Provide the (x, y) coordinate of the cell's center where the given text is located.  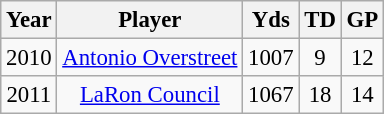
14 (362, 95)
2010 (29, 58)
LaRon Council (150, 95)
18 (320, 95)
2011 (29, 95)
Yds (271, 20)
12 (362, 58)
1067 (271, 95)
Year (29, 20)
Antonio Overstreet (150, 58)
GP (362, 20)
1007 (271, 58)
9 (320, 58)
TD (320, 20)
Player (150, 20)
